Detect which cell encompasses the target text, then output its (x, y) center coordinate. 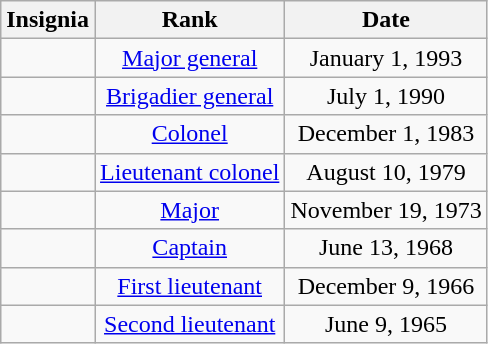
June 9, 1965 (386, 324)
December 9, 1966 (386, 286)
Major general (190, 58)
Date (386, 20)
December 1, 1983 (386, 134)
July 1, 1990 (386, 96)
Captain (190, 248)
Major (190, 210)
Colonel (190, 134)
November 19, 1973 (386, 210)
First lieutenant (190, 286)
August 10, 1979 (386, 172)
January 1, 1993 (386, 58)
June 13, 1968 (386, 248)
Second lieutenant (190, 324)
Lieutenant colonel (190, 172)
Insignia (48, 20)
Rank (190, 20)
Brigadier general (190, 96)
